Output the [x, y] coordinate of the center of the cell containing the given text.  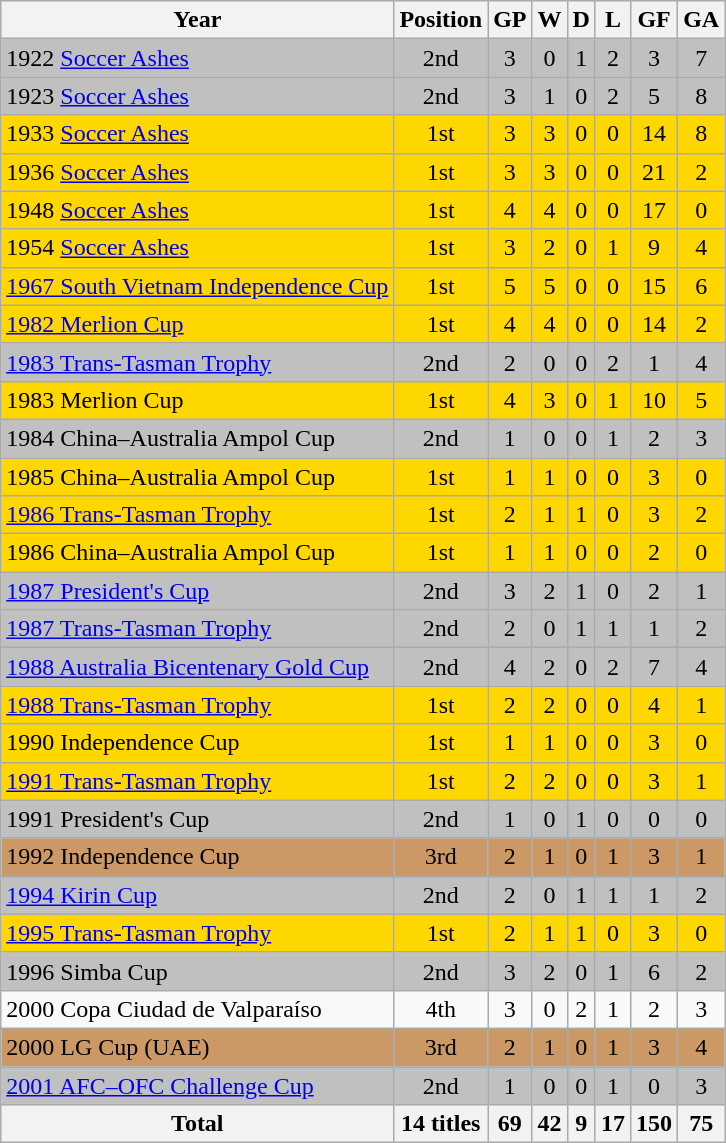
75 [702, 1124]
Total [198, 1124]
1933 Soccer Ashes [198, 134]
1992 Independence Cup [198, 857]
L [612, 20]
GA [702, 20]
1948 Soccer Ashes [198, 210]
D [581, 20]
1991 Trans-Tasman Trophy [198, 781]
1988 Australia Bicentenary Gold Cup [198, 667]
150 [654, 1124]
1984 China–Australia Ampol Cup [198, 438]
15 [654, 286]
2000 LG Cup (UAE) [198, 1047]
1985 China–Australia Ampol Cup [198, 477]
1988 Trans-Tasman Trophy [198, 705]
14 titles [441, 1124]
1967 South Vietnam Independence Cup [198, 286]
1922 Soccer Ashes [198, 58]
42 [550, 1124]
1982 Merlion Cup [198, 324]
Year [198, 20]
4th [441, 1009]
1994 Kirin Cup [198, 895]
69 [510, 1124]
1923 Soccer Ashes [198, 96]
1991 President's Cup [198, 819]
1990 Independence Cup [198, 743]
10 [654, 400]
1986 China–Australia Ampol Cup [198, 553]
1996 Simba Cup [198, 971]
1983 Trans-Tasman Trophy [198, 362]
1995 Trans-Tasman Trophy [198, 933]
21 [654, 172]
W [550, 20]
1987 Trans-Tasman Trophy [198, 629]
1986 Trans-Tasman Trophy [198, 515]
Position [441, 20]
1987 President's Cup [198, 591]
2000 Copa Ciudad de Valparaíso [198, 1009]
1954 Soccer Ashes [198, 248]
1936 Soccer Ashes [198, 172]
GF [654, 20]
GP [510, 20]
2001 AFC–OFC Challenge Cup [198, 1085]
1983 Merlion Cup [198, 400]
